Identify which cell holds the provided text, then report its [x, y] central coordinate. 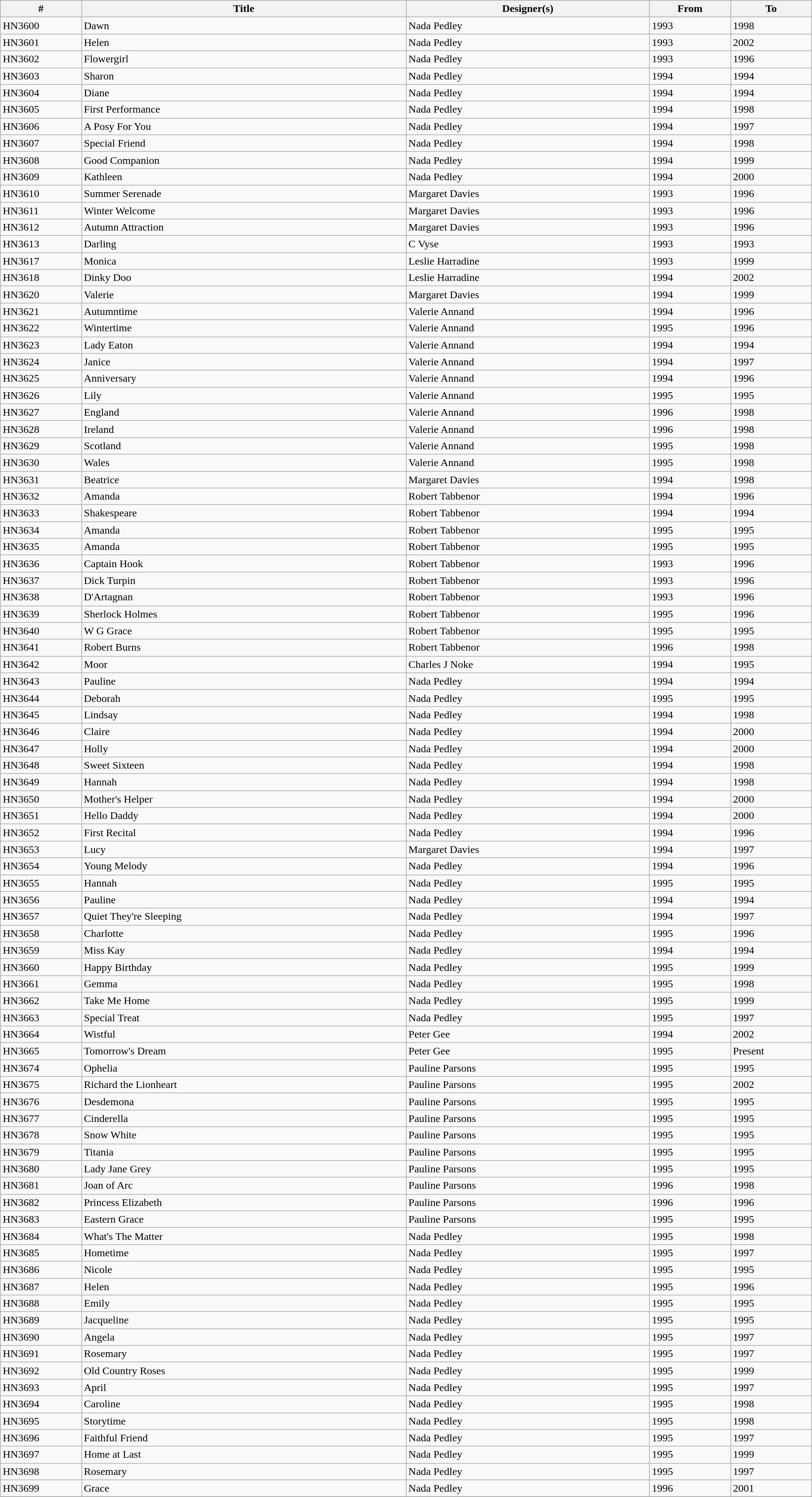
HN3654 [41, 866]
HN3698 [41, 1471]
HN3631 [41, 479]
Storytime [244, 1421]
HN3678 [41, 1135]
HN3645 [41, 715]
Quiet They're Sleeping [244, 917]
Princess Elizabeth [244, 1202]
HN3621 [41, 311]
Angela [244, 1337]
HN3620 [41, 295]
Lindsay [244, 715]
Tomorrow's Dream [244, 1051]
Home at Last [244, 1455]
Beatrice [244, 479]
HN3657 [41, 917]
Happy Birthday [244, 967]
HN3659 [41, 950]
HN3677 [41, 1118]
HN3623 [41, 345]
HN3626 [41, 395]
Valerie [244, 295]
Ireland [244, 429]
To [771, 9]
Sweet Sixteen [244, 766]
HN3617 [41, 261]
HN3663 [41, 1017]
HN3630 [41, 462]
Flowergirl [244, 59]
Moor [244, 664]
HN3689 [41, 1320]
From [690, 9]
Lady Jane Grey [244, 1169]
What's The Matter [244, 1236]
HN3664 [41, 1035]
Designer(s) [528, 9]
HN3650 [41, 799]
HN3690 [41, 1337]
HN3647 [41, 749]
HN3613 [41, 244]
C Vyse [528, 244]
Anniversary [244, 379]
Desdemona [244, 1102]
HN3655 [41, 883]
Holly [244, 749]
HN3641 [41, 648]
HN3692 [41, 1371]
Lily [244, 395]
HN3688 [41, 1304]
Mother's Helper [244, 799]
HN3627 [41, 412]
Robert Burns [244, 648]
HN3618 [41, 278]
HN3693 [41, 1387]
Special Treat [244, 1017]
HN3606 [41, 126]
HN3605 [41, 110]
Hello Daddy [244, 816]
Darling [244, 244]
Janice [244, 362]
Wistful [244, 1035]
Captain Hook [244, 564]
HN3611 [41, 211]
Jacqueline [244, 1320]
Snow White [244, 1135]
HN3680 [41, 1169]
Monica [244, 261]
HN3612 [41, 227]
HN3625 [41, 379]
Autumn Attraction [244, 227]
HN3699 [41, 1488]
April [244, 1387]
HN3658 [41, 933]
HN3653 [41, 849]
HN3681 [41, 1186]
HN3697 [41, 1455]
Emily [244, 1304]
HN3628 [41, 429]
HN3640 [41, 631]
Title [244, 9]
Titania [244, 1152]
Richard the Lionheart [244, 1085]
HN3694 [41, 1404]
Special Friend [244, 143]
Scotland [244, 446]
Diane [244, 93]
Present [771, 1051]
Dinky Doo [244, 278]
Miss Kay [244, 950]
HN3674 [41, 1068]
HN3682 [41, 1202]
HN3608 [41, 160]
Autumntime [244, 311]
Winter Welcome [244, 211]
Summer Serenade [244, 193]
Wales [244, 462]
HN3609 [41, 177]
HN3660 [41, 967]
Kathleen [244, 177]
Sherlock Holmes [244, 614]
A Posy For You [244, 126]
W G Grace [244, 631]
Dawn [244, 26]
Nicole [244, 1270]
HN3662 [41, 1001]
HN3643 [41, 681]
Faithful Friend [244, 1438]
Hometime [244, 1253]
HN3651 [41, 816]
HN3644 [41, 698]
Joan of Arc [244, 1186]
Charles J Noke [528, 664]
HN3634 [41, 530]
HN3637 [41, 580]
HN3684 [41, 1236]
Cinderella [244, 1118]
HN3695 [41, 1421]
HN3649 [41, 782]
HN3633 [41, 513]
Eastern Grace [244, 1219]
HN3600 [41, 26]
HN3661 [41, 984]
HN3646 [41, 731]
HN3675 [41, 1085]
HN3624 [41, 362]
HN3610 [41, 193]
Ophelia [244, 1068]
HN3642 [41, 664]
HN3648 [41, 766]
Good Companion [244, 160]
HN3601 [41, 42]
HN3604 [41, 93]
Grace [244, 1488]
HN3632 [41, 496]
Take Me Home [244, 1001]
HN3687 [41, 1287]
HN3696 [41, 1438]
Caroline [244, 1404]
Old Country Roses [244, 1371]
HN3683 [41, 1219]
HN3652 [41, 833]
Lucy [244, 849]
HN3685 [41, 1253]
HN3635 [41, 547]
HN3607 [41, 143]
HN3629 [41, 446]
HN3636 [41, 564]
Gemma [244, 984]
HN3603 [41, 76]
Lady Eaton [244, 345]
England [244, 412]
2001 [771, 1488]
First Recital [244, 833]
Dick Turpin [244, 580]
Sharon [244, 76]
D'Artagnan [244, 597]
Deborah [244, 698]
HN3622 [41, 328]
HN3691 [41, 1354]
HN3639 [41, 614]
Claire [244, 731]
HN3602 [41, 59]
HN3656 [41, 900]
HN3679 [41, 1152]
Shakespeare [244, 513]
Charlotte [244, 933]
Young Melody [244, 866]
HN3665 [41, 1051]
HN3638 [41, 597]
# [41, 9]
HN3686 [41, 1270]
Wintertime [244, 328]
First Performance [244, 110]
HN3676 [41, 1102]
